Pinpoint the cell where the given text exists, returning its (x, y) midpoint coordinate. 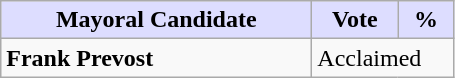
Vote (355, 20)
Acclaimed (383, 58)
Mayoral Candidate (156, 20)
% (426, 20)
Frank Prevost (156, 58)
